Extract the (X, Y) coordinate from the center of the cell holding the provided text.  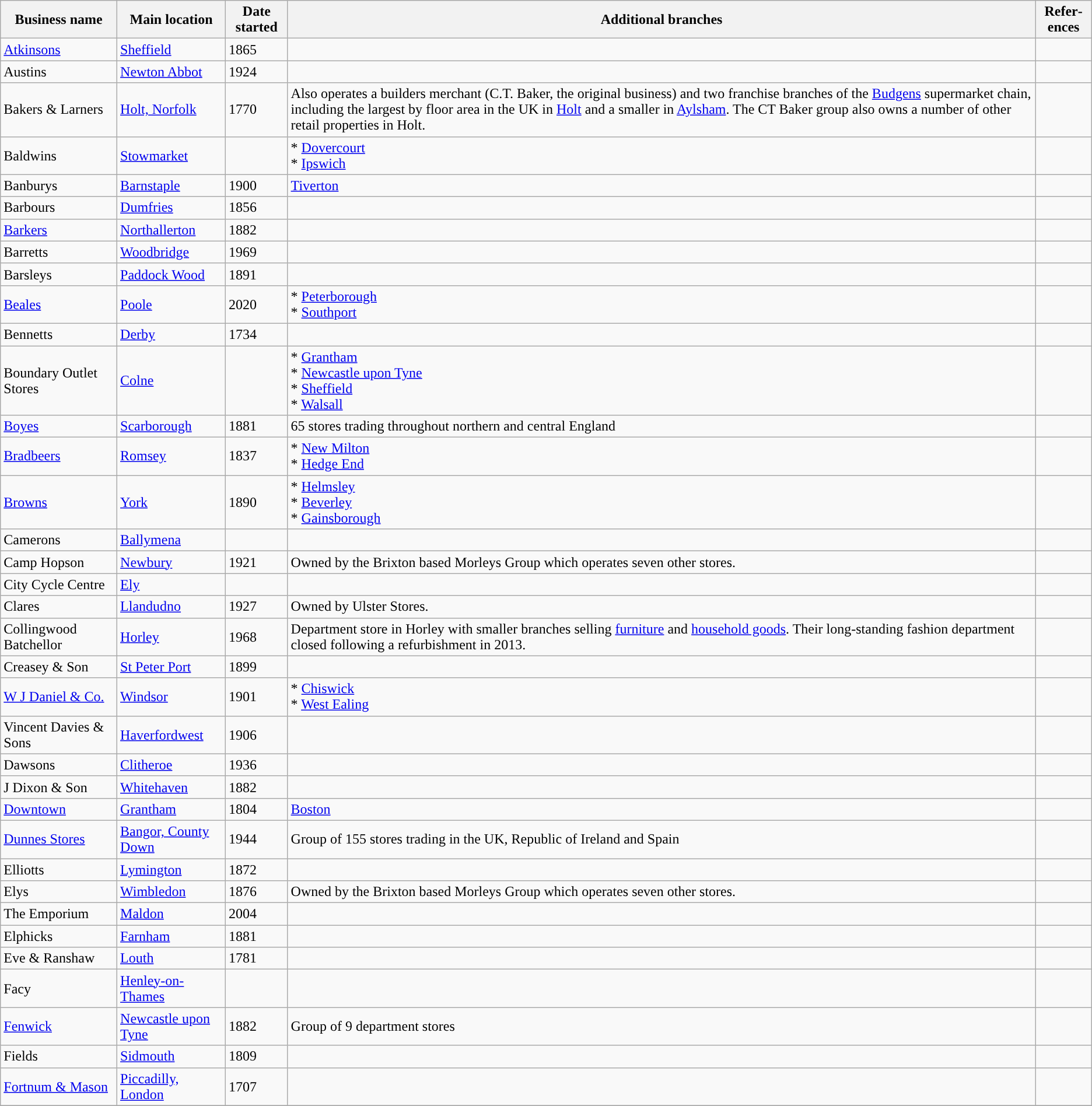
Elys (59, 892)
Elphicks (59, 936)
Stowmarket (171, 155)
Ely (171, 584)
Facy (59, 988)
Date started (257, 20)
Newbury (171, 562)
Fenwick (59, 1027)
1969 (257, 252)
Atkinsons (59, 50)
1865 (257, 50)
Llandudno (171, 607)
1936 (257, 765)
2020 (257, 304)
Romsey (171, 456)
Clares (59, 607)
Boston (661, 809)
Banburys (59, 185)
Owned by Ulster Stores. (661, 607)
Whitehaven (171, 787)
Dunnes Stores (59, 839)
Refer­ences (1063, 20)
Browns (59, 502)
City Cycle Centre (59, 584)
York (171, 502)
Wimbledon (171, 892)
* Helmsley* Beverley* Gainsborough (661, 502)
Grantham (171, 809)
Newton Abbot (171, 72)
Elliotts (59, 870)
The Emporium (59, 914)
Fortnum & Mason (59, 1086)
Louth (171, 958)
Boyes (59, 426)
Baldwins (59, 155)
* Grantham* Newcastle upon Tyne* Sheffield* Walsall (661, 380)
Tiverton (661, 185)
1924 (257, 72)
Poole (171, 304)
1901 (257, 696)
* Chiswick * West Ealing (661, 696)
Scarborough (171, 426)
Piccadilly, London (171, 1086)
Windsor (171, 696)
1804 (257, 809)
* New Milton* Hedge End (661, 456)
1872 (257, 870)
1899 (257, 667)
Bakers & Larners (59, 110)
Maldon (171, 914)
Barretts (59, 252)
1944 (257, 839)
Bradbeers (59, 456)
1921 (257, 562)
Newcastle upon Tyne (171, 1027)
Dumfries (171, 208)
Creasey & Son (59, 667)
Bangor, County Down (171, 839)
Derby (171, 334)
Dawsons (59, 765)
* Peterborough * Southport (661, 304)
Henley-on-Thames (171, 988)
1900 (257, 185)
Collingwood Batchellor (59, 637)
Camerons (59, 540)
1770 (257, 110)
1891 (257, 274)
Northallerton (171, 230)
1781 (257, 958)
Ballymena (171, 540)
Paddock Wood (171, 274)
Additional branches (661, 20)
Farnham (171, 936)
Bennetts (59, 334)
Eve & Ranshaw (59, 958)
2004 (257, 914)
1734 (257, 334)
Barkers (59, 230)
Sidmouth (171, 1056)
Barsleys (59, 274)
Boundary Outlet Stores (59, 380)
1876 (257, 892)
Fields (59, 1056)
Austins (59, 72)
Main location (171, 20)
Clitheroe (171, 765)
St Peter Port (171, 667)
Barnstaple (171, 185)
Colne (171, 380)
J Dixon & Son (59, 787)
1890 (257, 502)
Group of 155 stores trading in the UK, Republic of Ireland and Spain (661, 839)
Vincent Davies & Sons (59, 735)
1927 (257, 607)
1968 (257, 637)
Group of 9 department stores (661, 1027)
65 stores trading throughout northern and central England (661, 426)
Beales (59, 304)
Business name (59, 20)
Camp Hopson (59, 562)
Haverfordwest (171, 735)
W J Daniel & Co. (59, 696)
1856 (257, 208)
Woodbridge (171, 252)
Horley (171, 637)
* Dovercourt* Ipswich (661, 155)
1809 (257, 1056)
Barbours (59, 208)
Holt, Norfolk (171, 110)
1837 (257, 456)
Downtown (59, 809)
1707 (257, 1086)
Lymington (171, 870)
1906 (257, 735)
Sheffield (171, 50)
